Determine the [x, y] coordinate at the center of the cell enclosing the given text.  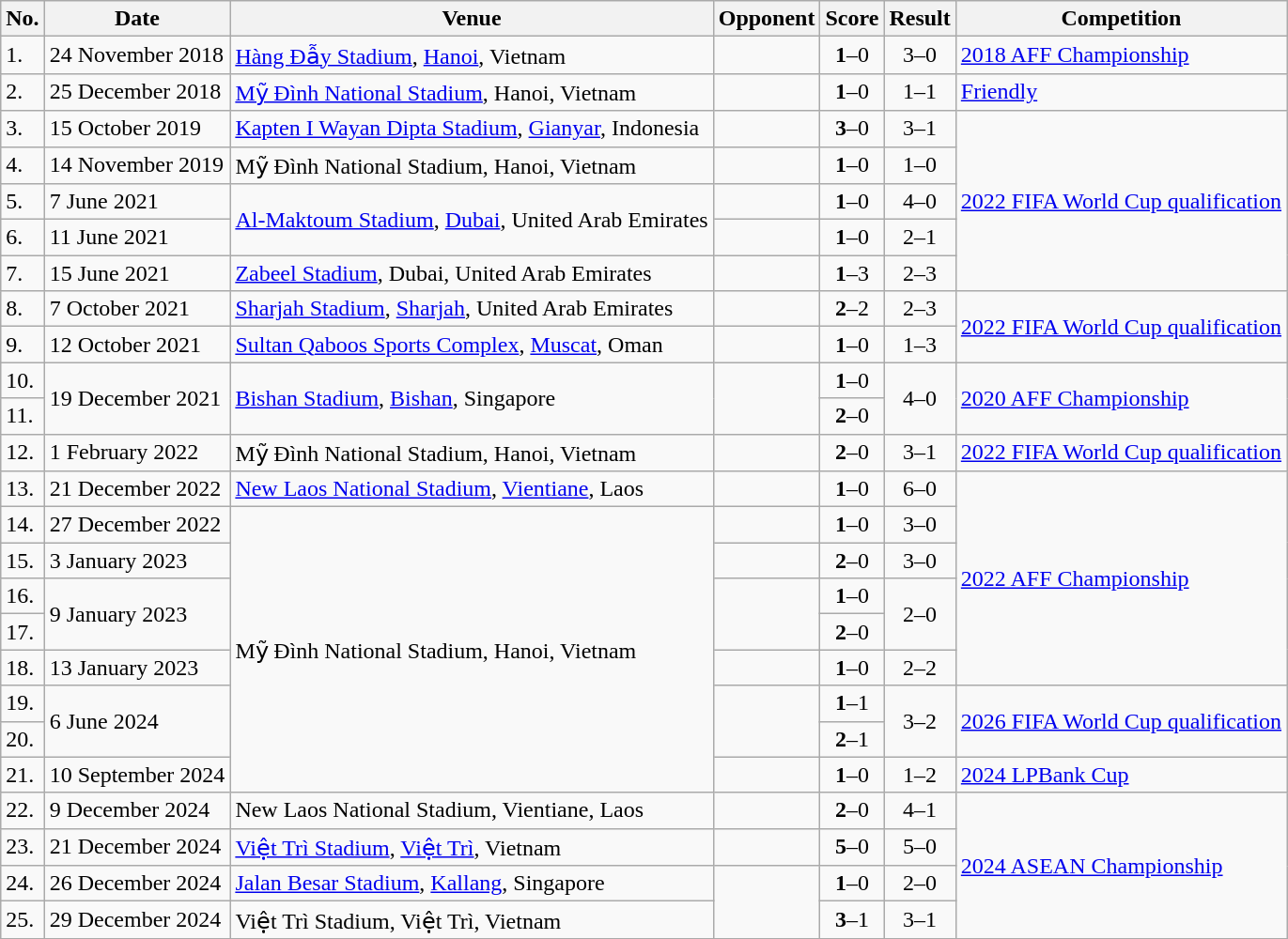
9. [23, 345]
Friendly [1121, 92]
19 December 2021 [137, 398]
7 June 2021 [137, 202]
15 October 2019 [137, 129]
10. [23, 380]
2020 AFF Championship [1121, 398]
6 June 2024 [137, 721]
18. [23, 668]
4–1 [920, 810]
3 January 2023 [137, 561]
10 September 2024 [137, 775]
15. [23, 561]
Date [137, 19]
Venue [472, 19]
Score [852, 19]
21. [23, 775]
2026 FIFA World Cup qualification [1121, 721]
1 February 2022 [137, 453]
3. [23, 129]
2024 LPBank Cup [1121, 775]
13 January 2023 [137, 668]
8. [23, 309]
9 January 2023 [137, 614]
15 June 2021 [137, 273]
20. [23, 739]
19. [23, 703]
24. [23, 884]
4. [23, 165]
1–2 [920, 775]
25 December 2018 [137, 92]
12 October 2021 [137, 345]
Competition [1121, 19]
Bishan Stadium, Bishan, Singapore [472, 398]
11. [23, 416]
27 December 2022 [137, 525]
Sultan Qaboos Sports Complex, Muscat, Oman [472, 345]
25. [23, 920]
13. [23, 489]
No. [23, 19]
14 November 2019 [137, 165]
26 December 2024 [137, 884]
Kapten I Wayan Dipta Stadium, Gianyar, Indonesia [472, 129]
Jalan Besar Stadium, Kallang, Singapore [472, 884]
3–2 [920, 721]
12. [23, 453]
21 December 2022 [137, 489]
21 December 2024 [137, 847]
5. [23, 202]
23. [23, 847]
Opponent [767, 19]
1. [23, 55]
2018 AFF Championship [1121, 55]
Result [920, 19]
16. [23, 596]
2024 ASEAN Championship [1121, 866]
17. [23, 632]
7 October 2021 [137, 309]
24 November 2018 [137, 55]
22. [23, 810]
29 December 2024 [137, 920]
2022 AFF Championship [1121, 578]
Hàng Đẫy Stadium, Hanoi, Vietnam [472, 55]
7. [23, 273]
Al-Maktoum Stadium, Dubai, United Arab Emirates [472, 220]
9 December 2024 [137, 810]
14. [23, 525]
2. [23, 92]
6. [23, 238]
6–0 [920, 489]
Zabeel Stadium, Dubai, United Arab Emirates [472, 273]
Sharjah Stadium, Sharjah, United Arab Emirates [472, 309]
11 June 2021 [137, 238]
